Detect which cell encompasses the target text, then output its [x, y] center coordinate. 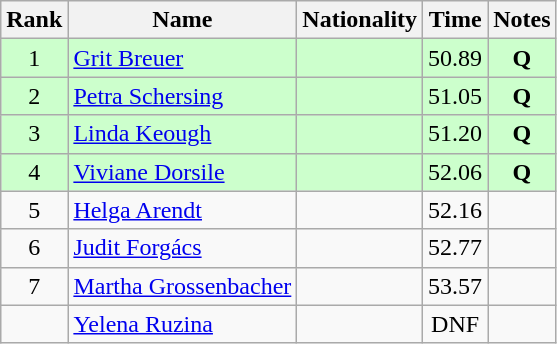
Helga Arendt [182, 210]
3 [34, 134]
52.06 [456, 172]
Rank [34, 20]
1 [34, 58]
51.05 [456, 96]
50.89 [456, 58]
Viviane Dorsile [182, 172]
5 [34, 210]
52.77 [456, 248]
51.20 [456, 134]
Judit Forgács [182, 248]
Name [182, 20]
Grit Breuer [182, 58]
4 [34, 172]
2 [34, 96]
DNF [456, 324]
Time [456, 20]
52.16 [456, 210]
Nationality [360, 20]
Yelena Ruzina [182, 324]
53.57 [456, 286]
7 [34, 286]
Notes [522, 20]
6 [34, 248]
Martha Grossenbacher [182, 286]
Petra Schersing [182, 96]
Linda Keough [182, 134]
